Detect which cell encompasses the target text, then output its (X, Y) center coordinate. 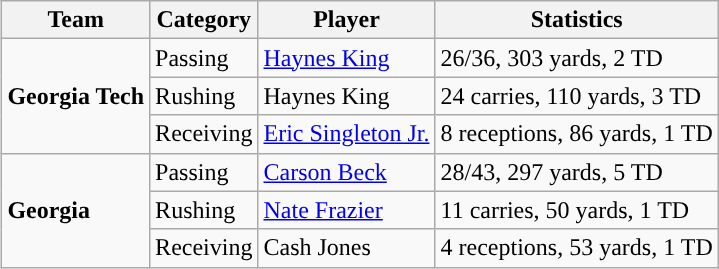
28/43, 297 yards, 5 TD (576, 172)
Georgia (76, 210)
4 receptions, 53 yards, 1 TD (576, 248)
26/36, 303 yards, 2 TD (576, 58)
Team (76, 20)
8 receptions, 86 yards, 1 TD (576, 134)
24 carries, 110 yards, 3 TD (576, 96)
Statistics (576, 20)
Category (204, 20)
Eric Singleton Jr. (346, 134)
Carson Beck (346, 172)
Nate Frazier (346, 210)
Georgia Tech (76, 96)
11 carries, 50 yards, 1 TD (576, 210)
Cash Jones (346, 248)
Player (346, 20)
